Find where the given text appears and provide that cell's center as (X, Y) coordinate. 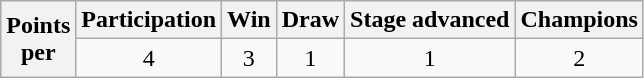
4 (149, 58)
Champions (579, 20)
Win (250, 20)
Stage advanced (430, 20)
2 (579, 58)
Pointsper (38, 39)
3 (250, 58)
Participation (149, 20)
Draw (310, 20)
